Pinpoint the cell where the given text exists, returning its [x, y] midpoint coordinate. 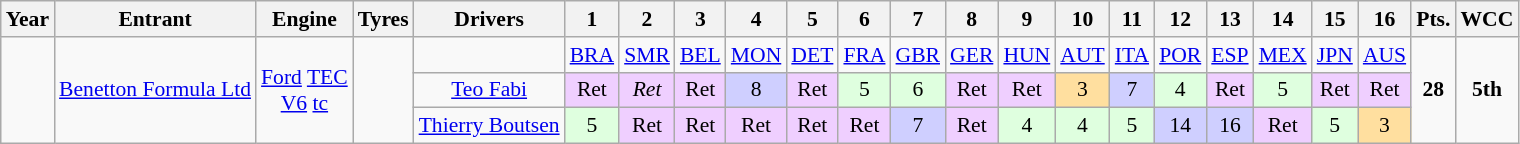
MON [756, 55]
AUT [1082, 55]
DET [812, 55]
5th [1486, 90]
ESP [1230, 55]
POR [1180, 55]
Ford TECV6 tc [304, 90]
Thierry Boutsen [490, 126]
HUN [1026, 55]
1 [592, 19]
ITA [1132, 55]
12 [1180, 19]
SMR [647, 55]
Entrant [155, 19]
Year [28, 19]
2 [647, 19]
10 [1082, 19]
13 [1230, 19]
28 [1433, 90]
BRA [592, 55]
FRA [864, 55]
GER [972, 55]
9 [1026, 19]
Teo Fabi [490, 90]
Pts. [1433, 19]
11 [1132, 19]
AUS [1384, 55]
Engine [304, 19]
MEX [1283, 55]
GBR [918, 55]
WCC [1486, 19]
15 [1335, 19]
BEL [700, 55]
JPN [1335, 55]
Drivers [490, 19]
Benetton Formula Ltd [155, 90]
Tyres [384, 19]
